Identify which cell holds the provided text, then report its (x, y) central coordinate. 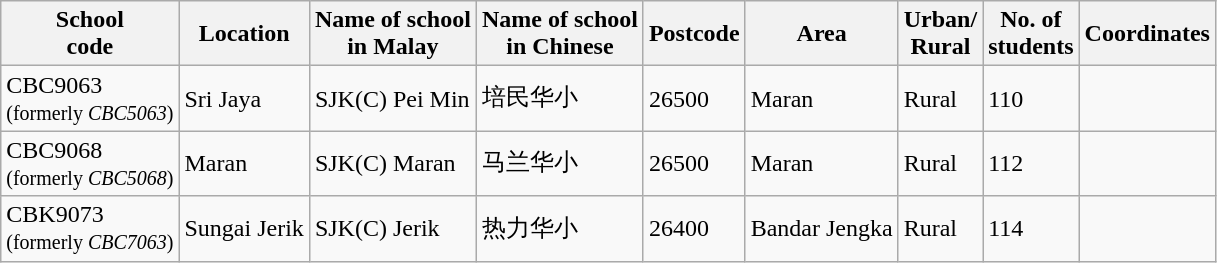
SJK(C) Pei Min (392, 98)
SJK(C) Jerik (392, 228)
Postcode (694, 34)
CBC9068(formerly CBC5068) (90, 164)
Name of schoolin Chinese (560, 34)
26400 (694, 228)
No. ofstudents (1031, 34)
Location (244, 34)
114 (1031, 228)
Schoolcode (90, 34)
Urban/Rural (940, 34)
Sungai Jerik (244, 228)
Sri Jaya (244, 98)
Coordinates (1147, 34)
110 (1031, 98)
SJK(C) Maran (392, 164)
培民华小 (560, 98)
马兰华小 (560, 164)
Name of schoolin Malay (392, 34)
112 (1031, 164)
CBC9063(formerly CBC5063) (90, 98)
热力华小 (560, 228)
CBK9073(formerly CBC7063) (90, 228)
Area (822, 34)
Bandar Jengka (822, 228)
